Scan for the cell matching the given text and deliver its (X, Y) coordinate at center. 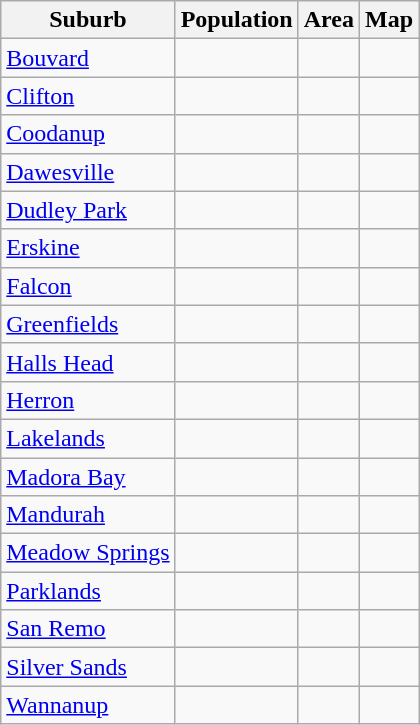
Meadow Springs (88, 553)
Mandurah (88, 515)
Halls Head (88, 362)
Erskine (88, 248)
Madora Bay (88, 477)
Greenfields (88, 324)
Wannanup (88, 705)
Herron (88, 400)
Lakelands (88, 438)
Falcon (88, 286)
Area (328, 20)
Dudley Park (88, 210)
Suburb (88, 20)
Clifton (88, 96)
Parklands (88, 591)
Map (390, 20)
Population (236, 20)
Bouvard (88, 58)
Silver Sands (88, 667)
San Remo (88, 629)
Coodanup (88, 134)
Dawesville (88, 172)
